Search for the cell housing the specified text and yield its (X, Y) center coordinate. 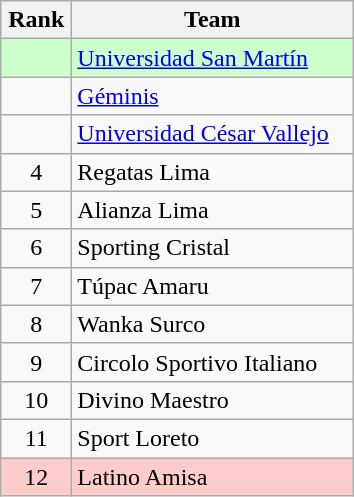
Universidad César Vallejo (212, 134)
Universidad San Martín (212, 58)
Géminis (212, 96)
Latino Amisa (212, 477)
6 (36, 248)
12 (36, 477)
Divino Maestro (212, 400)
Alianza Lima (212, 210)
8 (36, 324)
Sporting Cristal (212, 248)
7 (36, 286)
Rank (36, 20)
Regatas Lima (212, 172)
11 (36, 438)
Sport Loreto (212, 438)
Wanka Surco (212, 324)
10 (36, 400)
Team (212, 20)
9 (36, 362)
5 (36, 210)
Túpac Amaru (212, 286)
Circolo Sportivo Italiano (212, 362)
4 (36, 172)
